Capture the cell that displays the provided text and extract its [x, y] central coordinate. 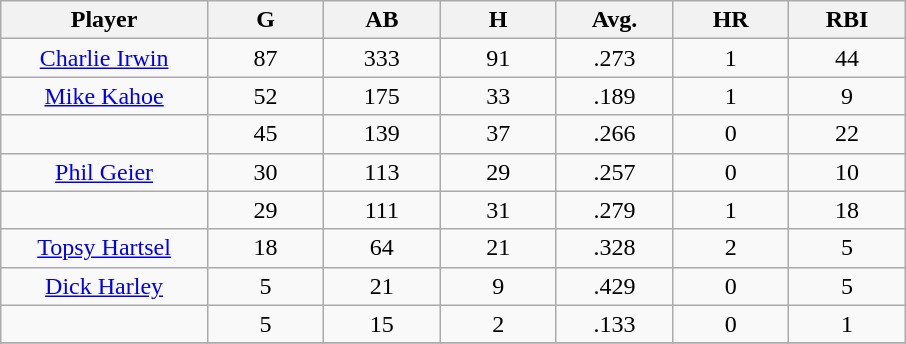
Topsy Hartsel [104, 248]
45 [265, 134]
87 [265, 58]
AB [382, 20]
Player [104, 20]
.429 [614, 286]
22 [847, 134]
.273 [614, 58]
64 [382, 248]
H [498, 20]
91 [498, 58]
33 [498, 96]
.189 [614, 96]
.279 [614, 210]
30 [265, 172]
Mike Kahoe [104, 96]
52 [265, 96]
.257 [614, 172]
Phil Geier [104, 172]
37 [498, 134]
139 [382, 134]
RBI [847, 20]
10 [847, 172]
.266 [614, 134]
175 [382, 96]
.133 [614, 324]
Dick Harley [104, 286]
G [265, 20]
15 [382, 324]
333 [382, 58]
Avg. [614, 20]
HR [731, 20]
44 [847, 58]
Charlie Irwin [104, 58]
111 [382, 210]
.328 [614, 248]
31 [498, 210]
113 [382, 172]
